Identify which cell holds the provided text, then report its (x, y) central coordinate. 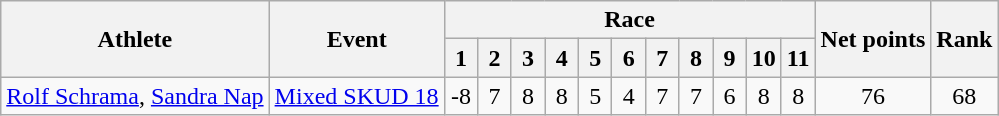
Event (356, 39)
2 (495, 58)
11 (798, 58)
9 (730, 58)
Rolf Schrama, Sandra Nap (135, 96)
10 (764, 58)
Rank (964, 39)
1 (461, 58)
3 (528, 58)
76 (873, 96)
Mixed SKUD 18 (356, 96)
68 (964, 96)
-8 (461, 96)
Net points (873, 39)
Athlete (135, 39)
Race (630, 20)
